Extract the (x, y) coordinate from the center of the cell holding the provided text.  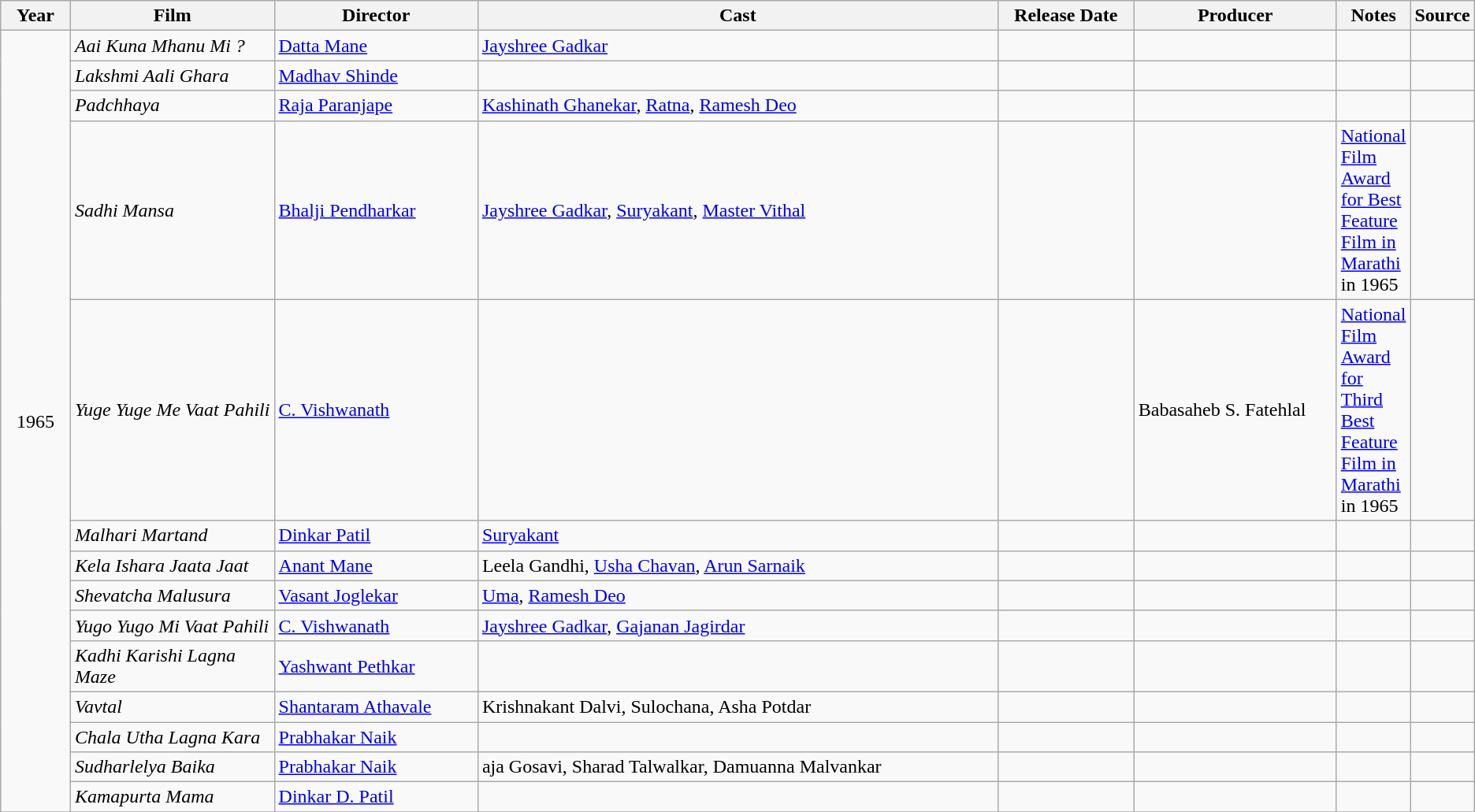
Film (172, 16)
Kadhi Karishi Lagna Maze (172, 666)
Release Date (1065, 16)
1965 (36, 421)
Chala Utha Lagna Kara (172, 736)
Dinkar D. Patil (376, 797)
Kamapurta Mama (172, 797)
Raja Paranjape (376, 106)
Yashwant Pethkar (376, 666)
Sadhi Mansa (172, 209)
Anant Mane (376, 565)
Shevatcha Malusura (172, 595)
Madhav Shinde (376, 76)
Notes (1373, 16)
Jayshree Gadkar (737, 46)
Source (1442, 16)
Shantaram Athavale (376, 706)
Jayshree Gadkar, Suryakant, Master Vithal (737, 209)
Vavtal (172, 706)
Bhalji Pendharkar (376, 209)
Year (36, 16)
National Film Award for Third Best Feature Film in Marathi in 1965 (1373, 410)
Dinkar Patil (376, 536)
Leela Gandhi, Usha Chavan, Arun Sarnaik (737, 565)
Malhari Martand (172, 536)
Sudharlelya Baika (172, 767)
Kela Ishara Jaata Jaat (172, 565)
Padchhaya (172, 106)
Vasant Joglekar (376, 595)
Aai Kuna Mhanu Mi ? (172, 46)
Cast (737, 16)
Yuge Yuge Me Vaat Pahili (172, 410)
Uma, Ramesh Deo (737, 595)
Lakshmi Aali Ghara (172, 76)
Kashinath Ghanekar, Ratna, Ramesh Deo (737, 106)
Krishnakant Dalvi, Sulochana, Asha Potdar (737, 706)
Datta Mane (376, 46)
Producer (1235, 16)
National Film Award for Best Feature Film in Marathi in 1965 (1373, 209)
Jayshree Gadkar, Gajanan Jagirdar (737, 625)
Yugo Yugo Mi Vaat Pahili (172, 625)
aja Gosavi, Sharad Talwalkar, Damuanna Malvankar (737, 767)
Babasaheb S. Fatehlal (1235, 410)
Suryakant (737, 536)
Director (376, 16)
